Detect which cell encompasses the target text, then output its (x, y) center coordinate. 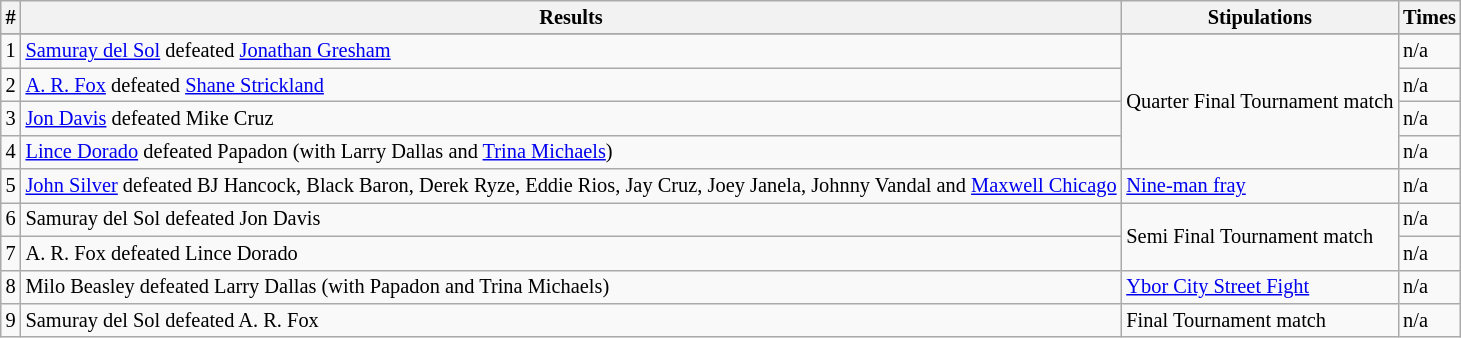
Quarter Final Tournament match (1260, 102)
Semi Final Tournament match (1260, 236)
Times (1430, 17)
9 (11, 320)
Nine-man fray (1260, 186)
6 (11, 219)
Stipulations (1260, 17)
4 (11, 152)
2 (11, 85)
7 (11, 253)
5 (11, 186)
Samuray del Sol defeated Jonathan Gresham (572, 51)
Samuray del Sol defeated Jon Davis (572, 219)
Jon Davis defeated Mike Cruz (572, 118)
Milo Beasley defeated Larry Dallas (with Papadon and Trina Michaels) (572, 287)
A. R. Fox defeated Lince Dorado (572, 253)
# (11, 17)
Lince Dorado defeated Papadon (with Larry Dallas and Trina Michaels) (572, 152)
Samuray del Sol defeated A. R. Fox (572, 320)
John Silver defeated BJ Hancock, Black Baron, Derek Ryze, Eddie Rios, Jay Cruz, Joey Janela, Johnny Vandal and Maxwell Chicago (572, 186)
Ybor City Street Fight (1260, 287)
1 (11, 51)
Final Tournament match (1260, 320)
8 (11, 287)
3 (11, 118)
Results (572, 17)
A. R. Fox defeated Shane Strickland (572, 85)
